Capture the cell that displays the provided text and extract its (X, Y) central coordinate. 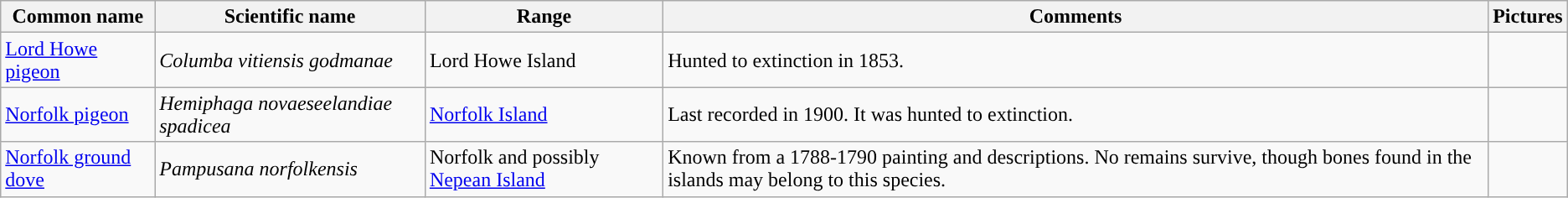
Known from a 1788-1790 painting and descriptions. No remains survive, though bones found in the islands may belong to this species. (1075, 169)
Columba vitiensis godmanae (290, 60)
Scientific name (290, 17)
Norfolk pigeon (78, 114)
Pictures (1528, 17)
Norfolk Island (544, 114)
Hemiphaga novaeseelandiae spadicea (290, 114)
Last recorded in 1900. It was hunted to extinction. (1075, 114)
Lord Howe pigeon (78, 60)
Norfolk and possibly Nepean Island (544, 169)
Comments (1075, 17)
Hunted to extinction in 1853. (1075, 60)
Lord Howe Island (544, 60)
Common name (78, 17)
Norfolk ground dove (78, 169)
Range (544, 17)
Pampusana norfolkensis (290, 169)
